Capture the cell that displays the provided text and extract its (X, Y) central coordinate. 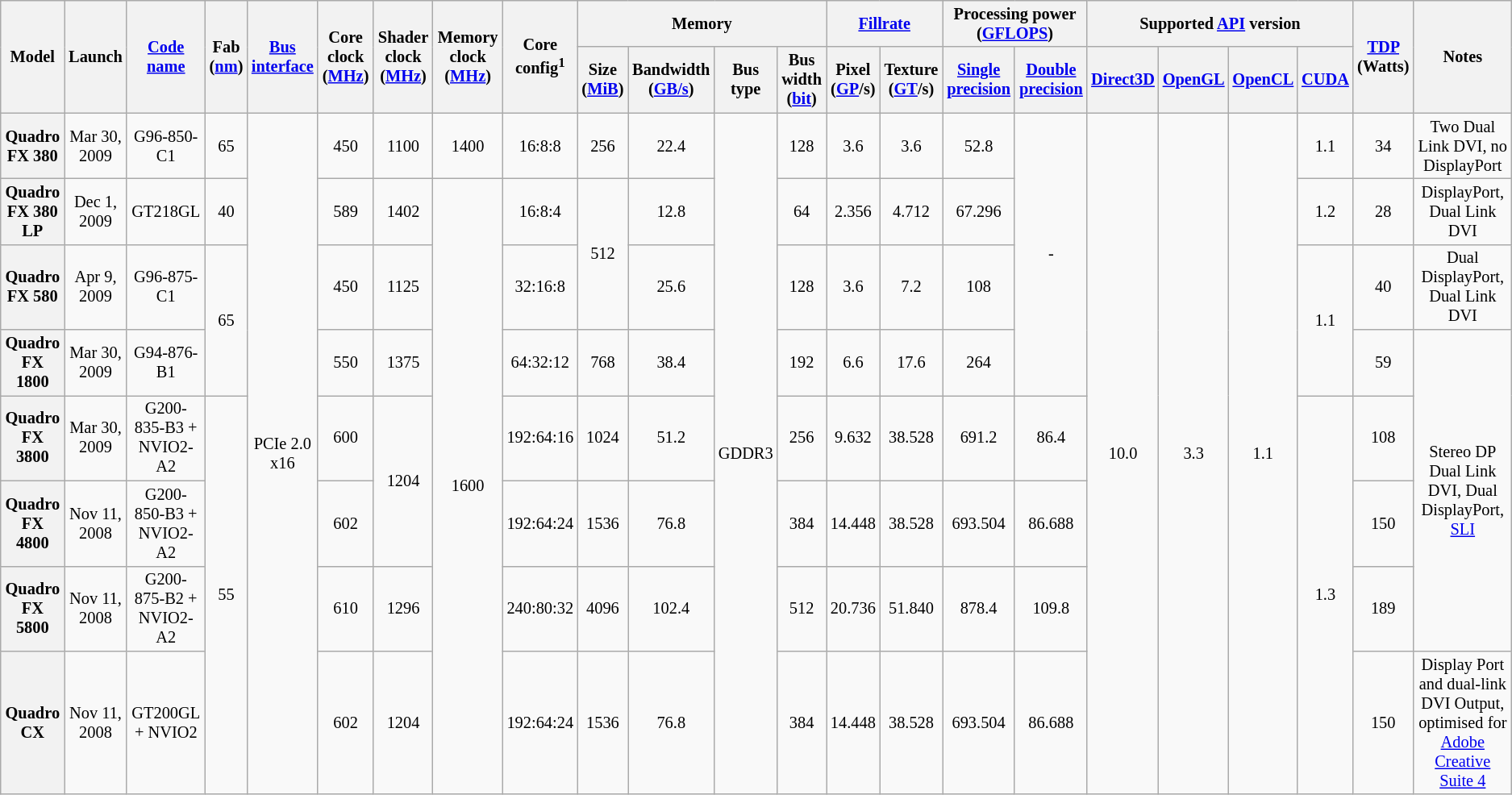
TDP (Watts) (1384, 56)
Quadro FX 4800 (32, 523)
1400 (468, 146)
Launch (95, 56)
51.840 (911, 609)
52.8 (979, 146)
Apr 9, 2009 (95, 287)
264 (979, 363)
G94-876-B1 (166, 363)
OpenGL (1193, 80)
GDDR3 (746, 453)
1.3 (1326, 595)
Display Port and dual-link DVI Output, optimised for Adobe Creative Suite 4 (1463, 722)
G200-875-B2 + NVIO2-A2 (166, 609)
Stereo DP Dual Link DVI, Dual DisplayPort, SLI (1463, 490)
Supported API version (1219, 23)
59 (1384, 363)
Memory clock (MHz) (468, 56)
192:64:16 (540, 438)
Quadro FX 580 (32, 287)
OpenCL (1264, 80)
9.632 (853, 438)
- (1051, 255)
GT200GL + NVIO2 (166, 722)
Texture (GT/s) (911, 80)
Pixel (GP/s) (853, 80)
Dual DisplayPort, Dual Link DVI (1463, 287)
2.356 (853, 211)
1.2 (1326, 211)
550 (345, 363)
109.8 (1051, 609)
Fab (nm) (226, 56)
16:8:4 (540, 211)
G96-850-C1 (166, 146)
Double precision (1051, 80)
102.4 (671, 609)
51.2 (671, 438)
600 (345, 438)
691.2 (979, 438)
64:32:12 (540, 363)
6.6 (853, 363)
CUDA (1326, 80)
67.296 (979, 211)
Direct3D (1123, 80)
Model (32, 56)
32:16:8 (540, 287)
4.712 (911, 211)
Single precision (979, 80)
Core clock (MHz) (345, 56)
64 (802, 211)
Quadro FX 1800 (32, 363)
189 (1384, 609)
25.6 (671, 287)
1600 (468, 486)
Notes (1463, 56)
Size (MiB) (603, 80)
1375 (403, 363)
589 (345, 211)
Memory (702, 23)
1296 (403, 609)
16:8:8 (540, 146)
Quadro CX (32, 722)
28 (1384, 211)
Quadro FX 380 LP (32, 211)
Processing power (GFLOPS) (1014, 23)
610 (345, 609)
38.4 (671, 363)
Bus type (746, 80)
4096 (603, 609)
Code name (166, 56)
10.0 (1123, 453)
Quadro FX 380 (32, 146)
G96-875-C1 (166, 287)
1024 (603, 438)
86.4 (1051, 438)
G200-850-B3 + NVIO2-A2 (166, 523)
Quadro FX 5800 (32, 609)
G200-835-B3 + NVIO2-A2 (166, 438)
Shader clock (MHz) (403, 56)
192 (802, 363)
240:80:32 (540, 609)
3.3 (1193, 453)
12.8 (671, 211)
Core config1 (540, 56)
Bandwidth (GB/s) (671, 80)
Fillrate (885, 23)
GT218GL (166, 211)
20.736 (853, 609)
878.4 (979, 609)
Dec 1, 2009 (95, 211)
22.4 (671, 146)
7.2 (911, 287)
PCIe 2.0 x16 (282, 453)
1100 (403, 146)
768 (603, 363)
Bus interface (282, 56)
34 (1384, 146)
DisplayPort, Dual Link DVI (1463, 211)
55 (226, 595)
1402 (403, 211)
17.6 (911, 363)
1125 (403, 287)
Quadro FX 3800 (32, 438)
Bus width (bit) (802, 80)
Two Dual Link DVI, no DisplayPort (1463, 146)
